Search for the cell housing the specified text and yield its [X, Y] center coordinate. 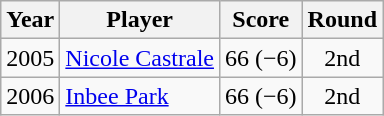
Score [260, 20]
Year [30, 20]
Player [140, 20]
2005 [30, 58]
Inbee Park [140, 96]
2006 [30, 96]
Nicole Castrale [140, 58]
Round [342, 20]
